Return (x, y) of the center of cell containing provided text 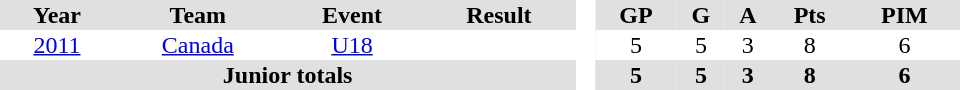
G (701, 15)
Event (352, 15)
2011 (57, 45)
PIM (904, 15)
Year (57, 15)
Canada (198, 45)
A (748, 15)
Junior totals (288, 75)
Result (498, 15)
Team (198, 15)
GP (636, 15)
U18 (352, 45)
Pts (810, 15)
